Extract the [X, Y] coordinate from the center of the cell holding the provided text.  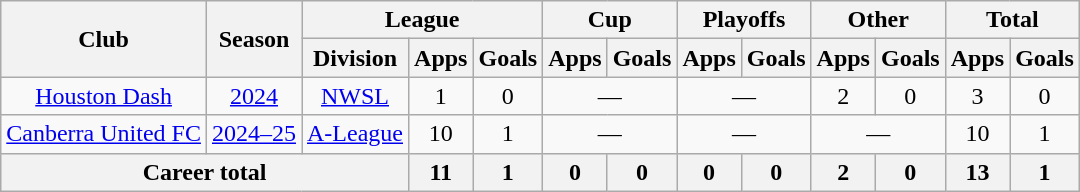
NWSL [356, 96]
2024 [254, 96]
Cup [610, 20]
11 [441, 172]
Houston Dash [104, 96]
A-League [356, 134]
Club [104, 39]
Other [878, 20]
Career total [205, 172]
Canberra United FC [104, 134]
Season [254, 39]
League [422, 20]
Total [1012, 20]
3 [977, 96]
Division [356, 58]
Playoffs [744, 20]
13 [977, 172]
2024–25 [254, 134]
